For the text-containing cell, return its midpoint in [X, Y] coordinate format. 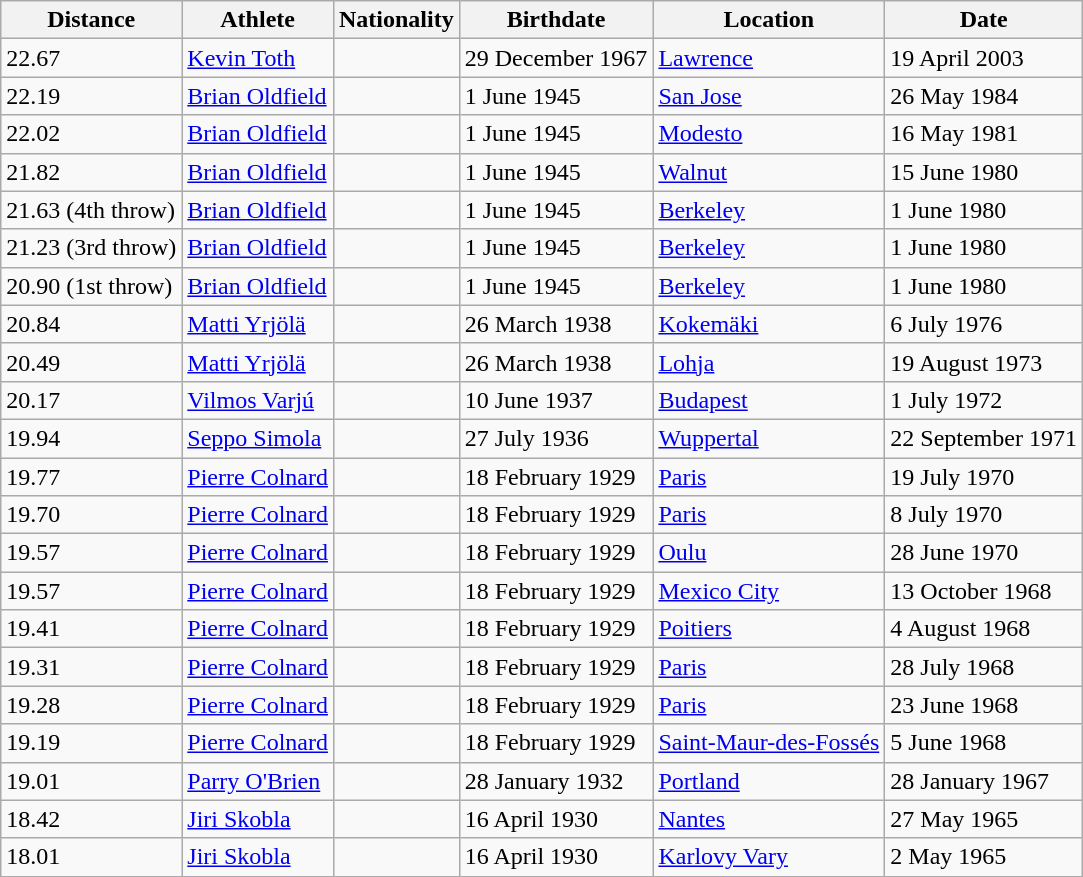
1 July 1972 [984, 400]
Walnut [769, 172]
Portland [769, 781]
19.94 [92, 438]
27 July 1936 [556, 438]
19 April 2003 [984, 58]
Budapest [769, 400]
21.23 (3rd throw) [92, 248]
13 October 1968 [984, 591]
21.82 [92, 172]
18.42 [92, 819]
4 August 1968 [984, 629]
2 May 1965 [984, 857]
28 July 1968 [984, 667]
Saint-Maur-des-Fossés [769, 743]
19.31 [92, 667]
Birthdate [556, 20]
22 September 1971 [984, 438]
28 January 1967 [984, 781]
22.02 [92, 134]
15 June 1980 [984, 172]
16 May 1981 [984, 134]
28 June 1970 [984, 553]
Lohja [769, 362]
19.19 [92, 743]
20.17 [92, 400]
San Jose [769, 96]
22.19 [92, 96]
28 January 1932 [556, 781]
26 May 1984 [984, 96]
Kokemäki [769, 324]
Poitiers [769, 629]
Oulu [769, 553]
Location [769, 20]
20.49 [92, 362]
Mexico City [769, 591]
19.01 [92, 781]
Date [984, 20]
Wuppertal [769, 438]
Nationality [396, 20]
20.84 [92, 324]
19 July 1970 [984, 477]
19 August 1973 [984, 362]
10 June 1937 [556, 400]
19.28 [92, 705]
20.90 (1st throw) [92, 286]
Kevin Toth [258, 58]
Athlete [258, 20]
23 June 1968 [984, 705]
Lawrence [769, 58]
6 July 1976 [984, 324]
19.70 [92, 515]
29 December 1967 [556, 58]
Seppo Simola [258, 438]
Distance [92, 20]
19.41 [92, 629]
Vilmos Varjú [258, 400]
Parry O'Brien [258, 781]
21.63 (4th throw) [92, 210]
22.67 [92, 58]
19.77 [92, 477]
5 June 1968 [984, 743]
Modesto [769, 134]
8 July 1970 [984, 515]
Karlovy Vary [769, 857]
27 May 1965 [984, 819]
18.01 [92, 857]
Nantes [769, 819]
